Search for the cell housing the specified text and yield its (x, y) center coordinate. 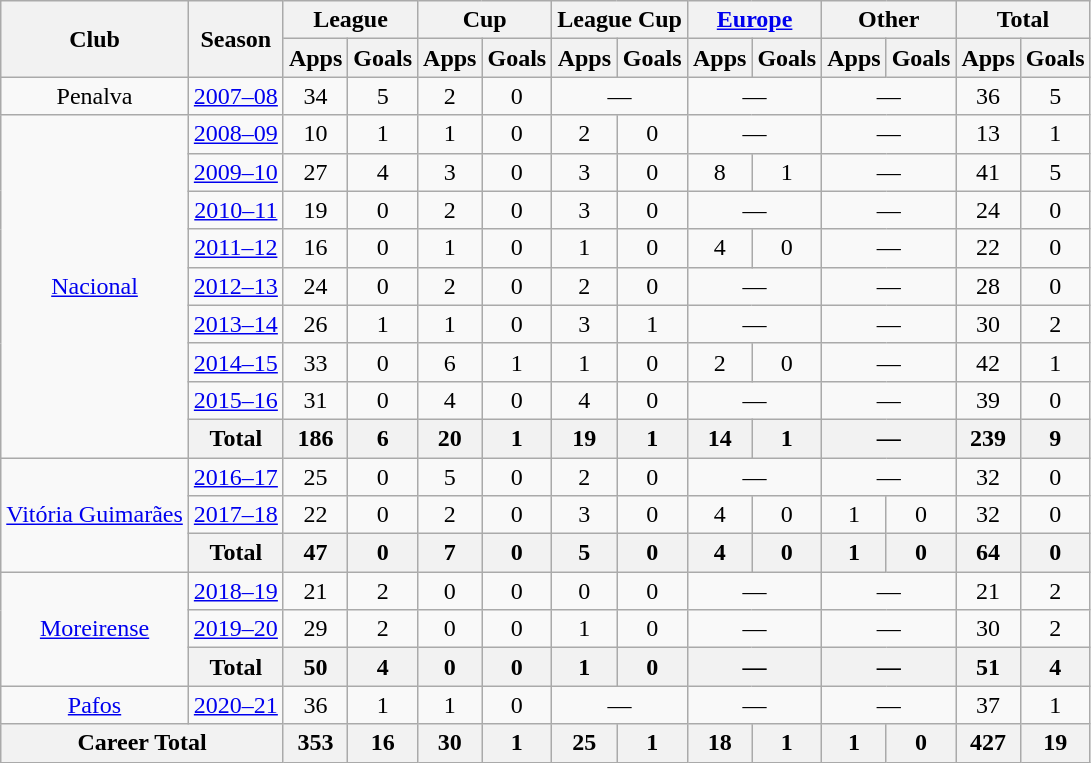
26 (315, 324)
League (350, 20)
2017–18 (236, 515)
239 (988, 438)
2016–17 (236, 477)
7 (450, 553)
Penalva (95, 96)
33 (315, 362)
2020–21 (236, 705)
10 (315, 134)
29 (315, 629)
2015–16 (236, 400)
34 (315, 96)
427 (988, 743)
Moreirense (95, 629)
51 (988, 667)
League Cup (620, 20)
18 (719, 743)
2009–10 (236, 172)
2008–09 (236, 134)
41 (988, 172)
Europe (754, 20)
Club (95, 39)
27 (315, 172)
Season (236, 39)
2018–19 (236, 591)
9 (1055, 438)
Vitória Guimarães (95, 515)
2013–14 (236, 324)
47 (315, 553)
31 (315, 400)
353 (315, 743)
37 (988, 705)
8 (719, 172)
14 (719, 438)
Pafos (95, 705)
2012–13 (236, 286)
64 (988, 553)
2007–08 (236, 96)
2011–12 (236, 248)
13 (988, 134)
39 (988, 400)
2019–20 (236, 629)
Nacional (95, 286)
Other (889, 20)
186 (315, 438)
Cup (485, 20)
2014–15 (236, 362)
42 (988, 362)
28 (988, 286)
2010–11 (236, 210)
Career Total (142, 743)
20 (450, 438)
50 (315, 667)
